Return the [x, y] coordinate for the center point of the cell that contains the specified text.  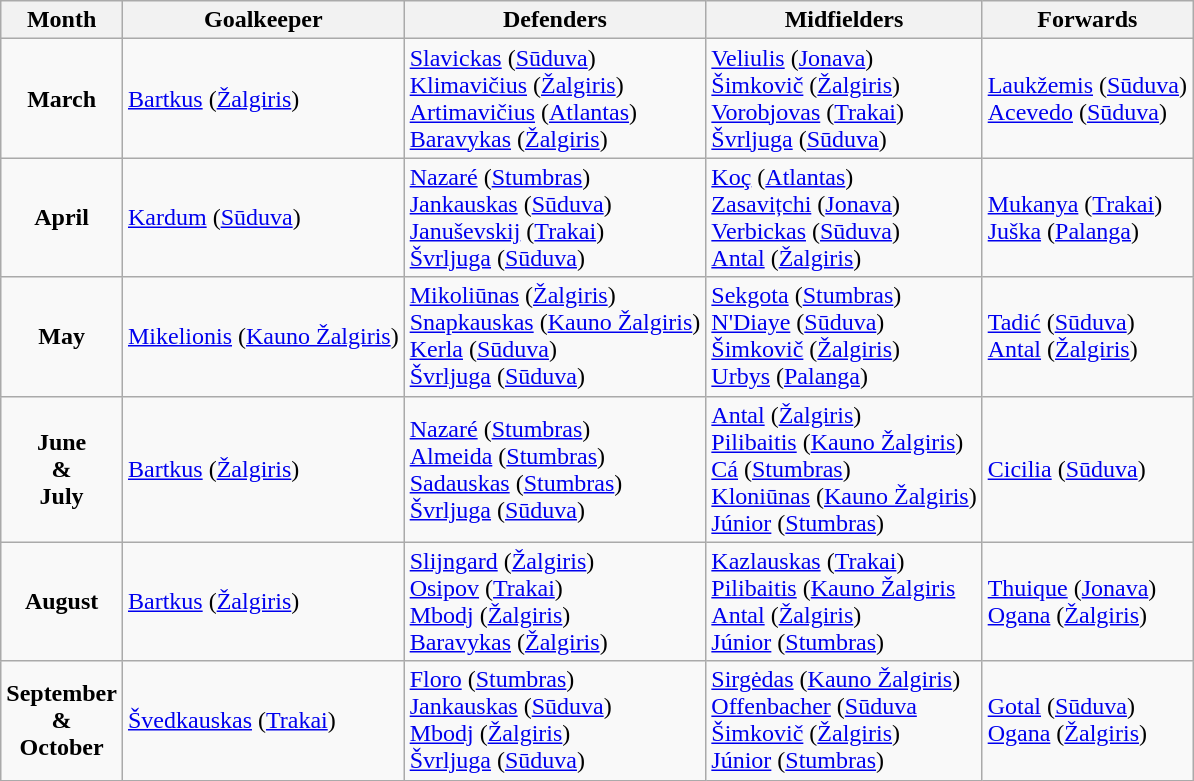
Slavickas (Sūduva) Klimavičius (Žalgiris) Artimavičius (Atlantas) Baravykas (Žalgiris) [555, 98]
Veliulis (Jonava) Šimkovič (Žalgiris) Vorobjovas (Trakai) Švrljuga (Sūduva) [844, 98]
Antal (Žalgiris) Pilibaitis (Kauno Žalgiris) Cá (Stumbras) Kloniūnas (Kauno Žalgiris) Júnior (Stumbras) [844, 469]
Mikelionis (Kauno Žalgiris) [263, 336]
August [62, 602]
Midfielders [844, 20]
Sirgėdas (Kauno Žalgiris) Offenbacher (Sūduva Šimkovič (Žalgiris) Júnior (Stumbras) [844, 720]
Month [62, 20]
Floro (Stumbras) Jankauskas (Sūduva) Mbodj (Žalgiris) Švrljuga (Sūduva) [555, 720]
Kazlauskas (Trakai) Pilibaitis (Kauno Žalgiris Antal (Žalgiris) Júnior (Stumbras) [844, 602]
Laukžemis (Sūduva) Acevedo (Sūduva) [1087, 98]
September&October [62, 720]
Forwards [1087, 20]
Tadić (Sūduva) Antal (Žalgiris) [1087, 336]
March [62, 98]
Mikoliūnas (Žalgiris) Snapkauskas (Kauno Žalgiris) Kerla (Sūduva) Švrljuga (Sūduva) [555, 336]
Cicilia (Sūduva) [1087, 469]
Švedkauskas (Trakai) [263, 720]
Defenders [555, 20]
April [62, 218]
Goalkeeper [263, 20]
Nazaré (Stumbras) Almeida (Stumbras) Sadauskas (Stumbras) Švrljuga (Sūduva) [555, 469]
Slijngard (Žalgiris) Osipov (Trakai) Mbodj (Žalgiris) Baravykas (Žalgiris) [555, 602]
Gotal (Sūduva) Ogana (Žalgiris) [1087, 720]
Thuique (Jonava) Ogana (Žalgiris) [1087, 602]
June&July [62, 469]
May [62, 336]
Sekgota (Stumbras) N'Diaye (Sūduva) Šimkovič (Žalgiris) Urbys (Palanga) [844, 336]
Mukanya (Trakai) Juška (Palanga) [1087, 218]
Kardum (Sūduva) [263, 218]
Nazaré (Stumbras) Jankauskas (Sūduva) Januševskij (Trakai) Švrljuga (Sūduva) [555, 218]
Koç (Atlantas) Zasavițchi (Jonava) Verbickas (Sūduva) Antal (Žalgiris) [844, 218]
